Return the [x, y] coordinate for the center point of the cell that contains the specified text.  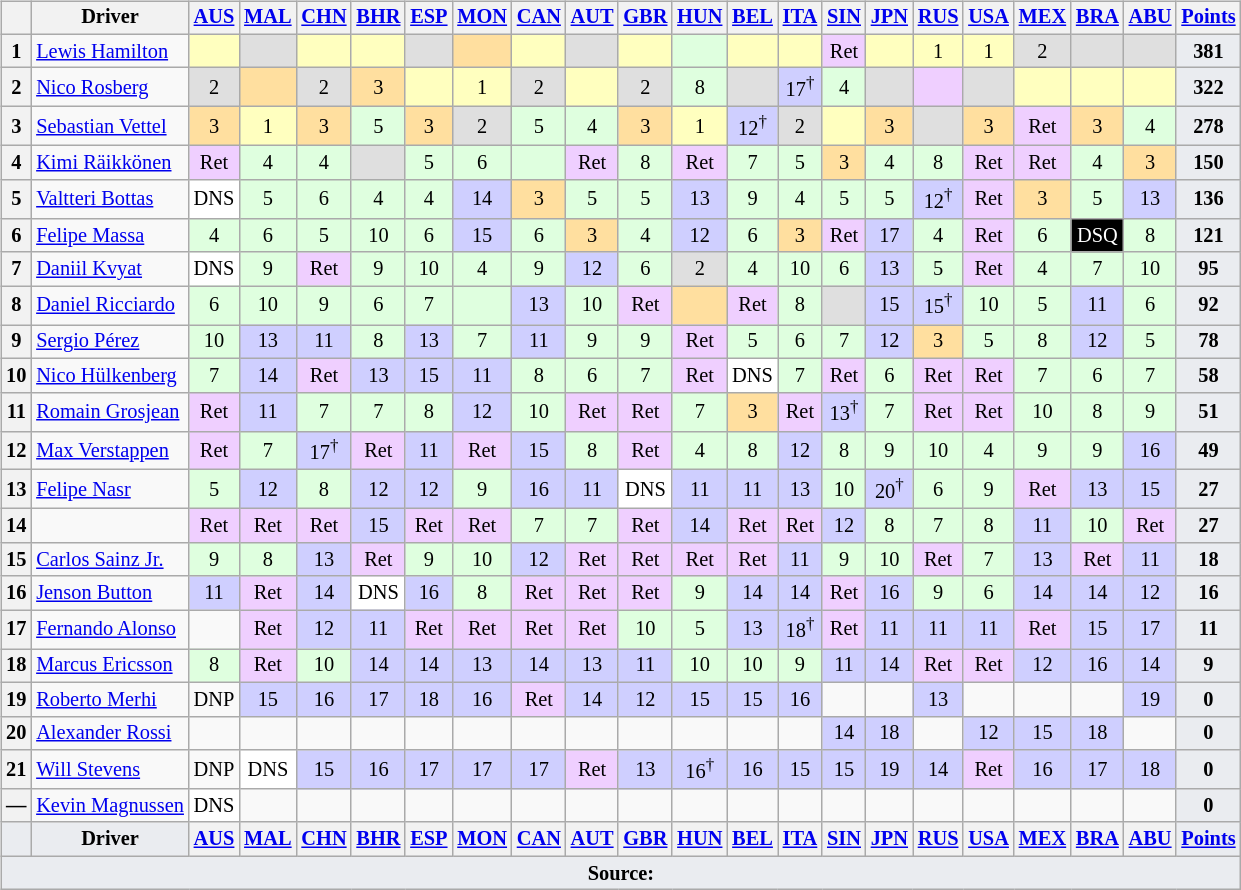
21 [16, 770]
13† [844, 412]
Nico Rosberg [110, 88]
Kimi Räikkönen [110, 163]
136 [1208, 200]
381 [1208, 51]
Sergio Pérez [110, 342]
278 [1208, 126]
Romain Grosjean [110, 412]
— [16, 806]
Daniel Ricciardo [110, 306]
51 [1208, 412]
Max Verstappen [110, 450]
Lewis Hamilton [110, 51]
Will Stevens [110, 770]
Felipe Nasr [110, 490]
Felipe Massa [110, 235]
Fernando Alonso [110, 630]
Nico Hülkenberg [110, 375]
15† [938, 306]
49 [1208, 450]
20 [16, 733]
Roberto Merhi [110, 699]
DSQ [1098, 235]
Daniil Kvyat [110, 269]
Marcus Ericsson [110, 666]
16† [700, 770]
Sebastian Vettel [110, 126]
78 [1208, 342]
Jenson Button [110, 593]
58 [1208, 375]
95 [1208, 269]
18† [800, 630]
92 [1208, 306]
Alexander Rossi [110, 733]
Source: [620, 873]
150 [1208, 163]
Kevin Magnussen [110, 806]
121 [1208, 235]
Valtteri Bottas [110, 200]
20† [890, 490]
322 [1208, 88]
Carlos Sainz Jr. [110, 560]
